Extract the [X, Y] coordinate from the center of the cell holding the provided text.  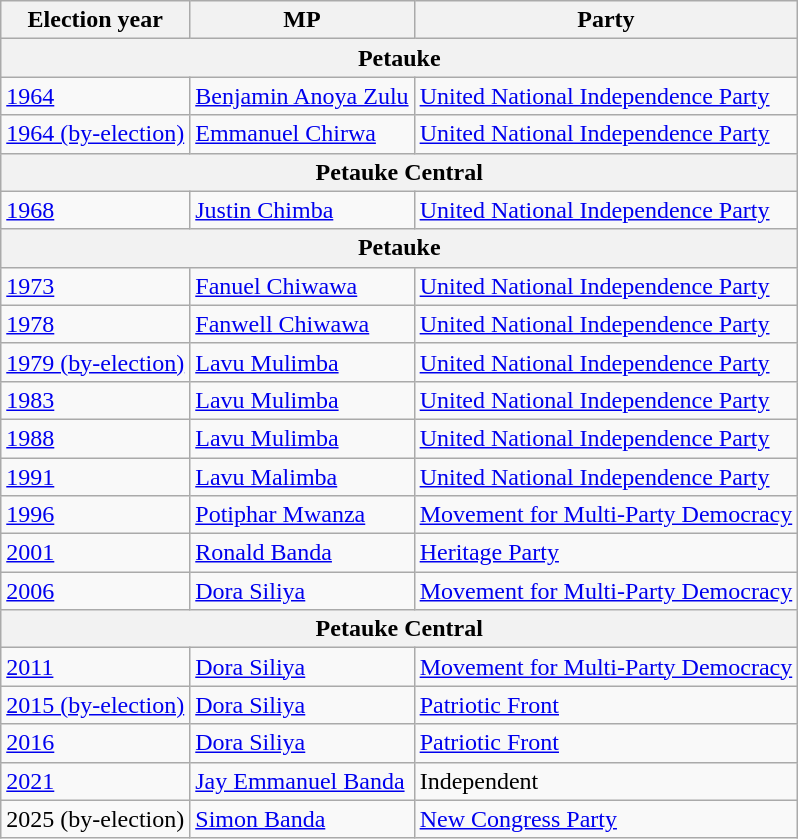
Lavu Malimba [302, 477]
Jay Emmanuel Banda [302, 781]
Justin Chimba [302, 210]
2025 (by-election) [96, 819]
Fanuel Chiwawa [302, 286]
Independent [606, 781]
1968 [96, 210]
2015 (by-election) [96, 705]
1964 (by-election) [96, 134]
2006 [96, 591]
Party [606, 20]
1979 (by-election) [96, 362]
Benjamin Anoya Zulu [302, 96]
1964 [96, 96]
Ronald Banda [302, 553]
1988 [96, 438]
2016 [96, 743]
1978 [96, 324]
MP [302, 20]
2021 [96, 781]
1973 [96, 286]
Potiphar Mwanza [302, 515]
2001 [96, 553]
Simon Banda [302, 819]
Election year [96, 20]
Heritage Party [606, 553]
Emmanuel Chirwa [302, 134]
New Congress Party [606, 819]
1983 [96, 400]
1991 [96, 477]
2011 [96, 667]
Fanwell Chiwawa [302, 324]
1996 [96, 515]
